For the text-containing cell, return its midpoint in (X, Y) coordinate format. 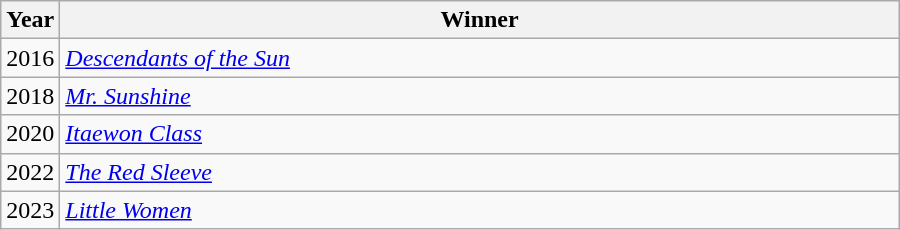
Winner (480, 20)
Little Women (480, 210)
2018 (30, 96)
Itaewon Class (480, 134)
Descendants of the Sun (480, 58)
Year (30, 20)
The Red Sleeve (480, 172)
2022 (30, 172)
2016 (30, 58)
2020 (30, 134)
2023 (30, 210)
Mr. Sunshine (480, 96)
